Determine the [X, Y] coordinate at the center of the cell enclosing the given text.  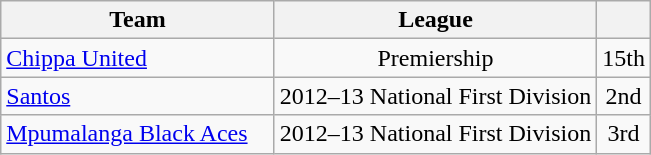
Santos [138, 96]
Premiership [435, 58]
League [435, 20]
Team [138, 20]
Mpumalanga Black Aces [138, 134]
15th [624, 58]
2nd [624, 96]
3rd [624, 134]
Chippa United [138, 58]
